Locate the cell with the specified text and output its (X, Y) center coordinate. 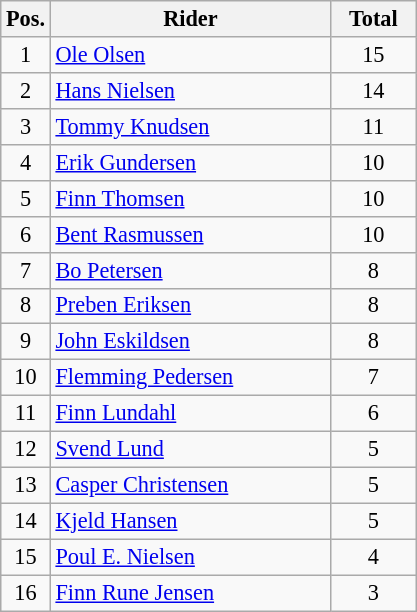
16 (26, 593)
Rider (190, 19)
Erik Gundersen (190, 162)
2 (26, 90)
Finn Rune Jensen (190, 593)
9 (26, 342)
Total (374, 19)
Casper Christensen (190, 485)
Poul E. Nielsen (190, 557)
12 (26, 450)
Kjeld Hansen (190, 521)
Finn Thomsen (190, 198)
Tommy Knudsen (190, 126)
Flemming Pedersen (190, 378)
Finn Lundahl (190, 414)
Bo Petersen (190, 270)
Preben Eriksen (190, 306)
John Eskildsen (190, 342)
Svend Lund (190, 450)
Hans Nielsen (190, 90)
13 (26, 485)
1 (26, 55)
Pos. (26, 19)
Ole Olsen (190, 55)
Bent Rasmussen (190, 234)
